Provide the (X, Y) coordinate of the cell's center where the given text is located.  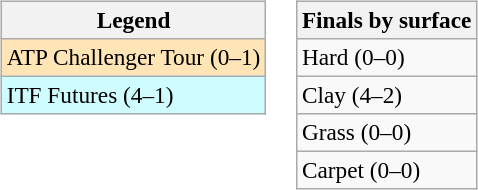
Finals by surface (387, 20)
Carpet (0–0) (387, 171)
Legend (133, 20)
ITF Futures (4–1) (133, 95)
Clay (4–2) (387, 95)
Grass (0–0) (387, 133)
ATP Challenger Tour (0–1) (133, 57)
Hard (0–0) (387, 57)
